Find where the given text appears and provide that cell's center as [X, Y] coordinate. 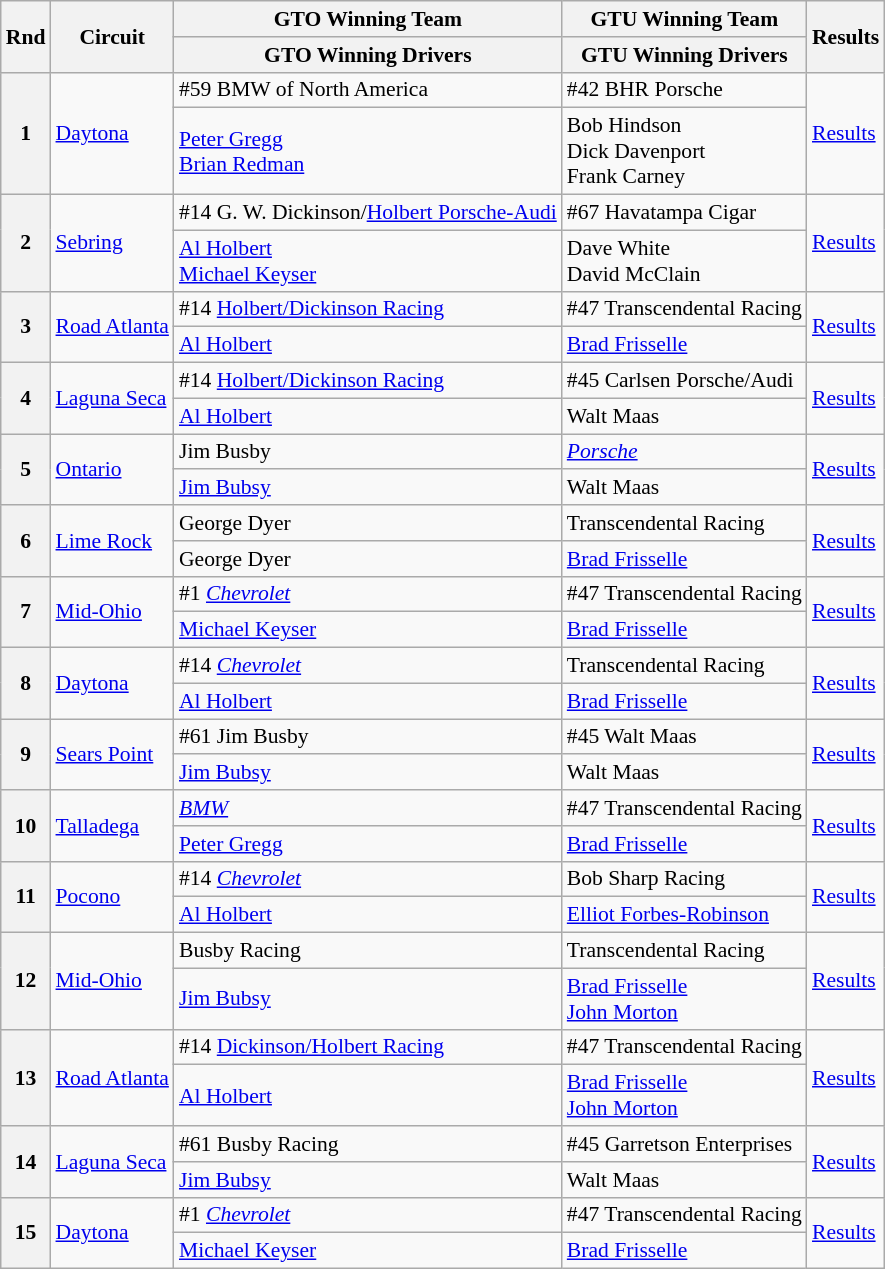
10 [26, 826]
Bob Sharp Racing [684, 879]
Sebring [112, 244]
Lime Rock [112, 540]
14 [26, 1162]
Al Holbert Michael Keyser [368, 260]
Sears Point [112, 754]
#59 BMW of North America [368, 90]
#45 Walt Maas [684, 737]
#45 Garretson Enterprises [684, 1144]
Bob Hindson Dick Davenport Frank Carney [684, 152]
8 [26, 684]
#61 Jim Busby [368, 737]
Jim Busby [368, 452]
Circuit [112, 36]
1 [26, 133]
GTU Winning Drivers [684, 55]
Peter Gregg [368, 844]
#42 BHR Porsche [684, 90]
Talladega [112, 826]
Pocono [112, 896]
9 [26, 754]
GTU Winning Team [684, 19]
Ontario [112, 470]
4 [26, 398]
BMW [368, 808]
12 [26, 982]
5 [26, 470]
13 [26, 1078]
Elliot Forbes-Robinson [684, 915]
Porsche [684, 452]
6 [26, 540]
7 [26, 612]
2 [26, 244]
3 [26, 326]
GTO Winning Team [368, 19]
11 [26, 896]
#61 Busby Racing [368, 1144]
#45 Carlsen Porsche/Audi [684, 381]
Busby Racing [368, 951]
Dave White David McClain [684, 260]
#14 G. W. Dickinson/Holbert Porsche-Audi [368, 213]
GTO Winning Drivers [368, 55]
15 [26, 1232]
Rnd [26, 36]
#14 Dickinson/Holbert Racing [368, 1047]
Peter Gregg Brian Redman [368, 152]
#67 Havatampa Cigar [684, 213]
